Scan for the cell matching the given text and deliver its [x, y] coordinate at center. 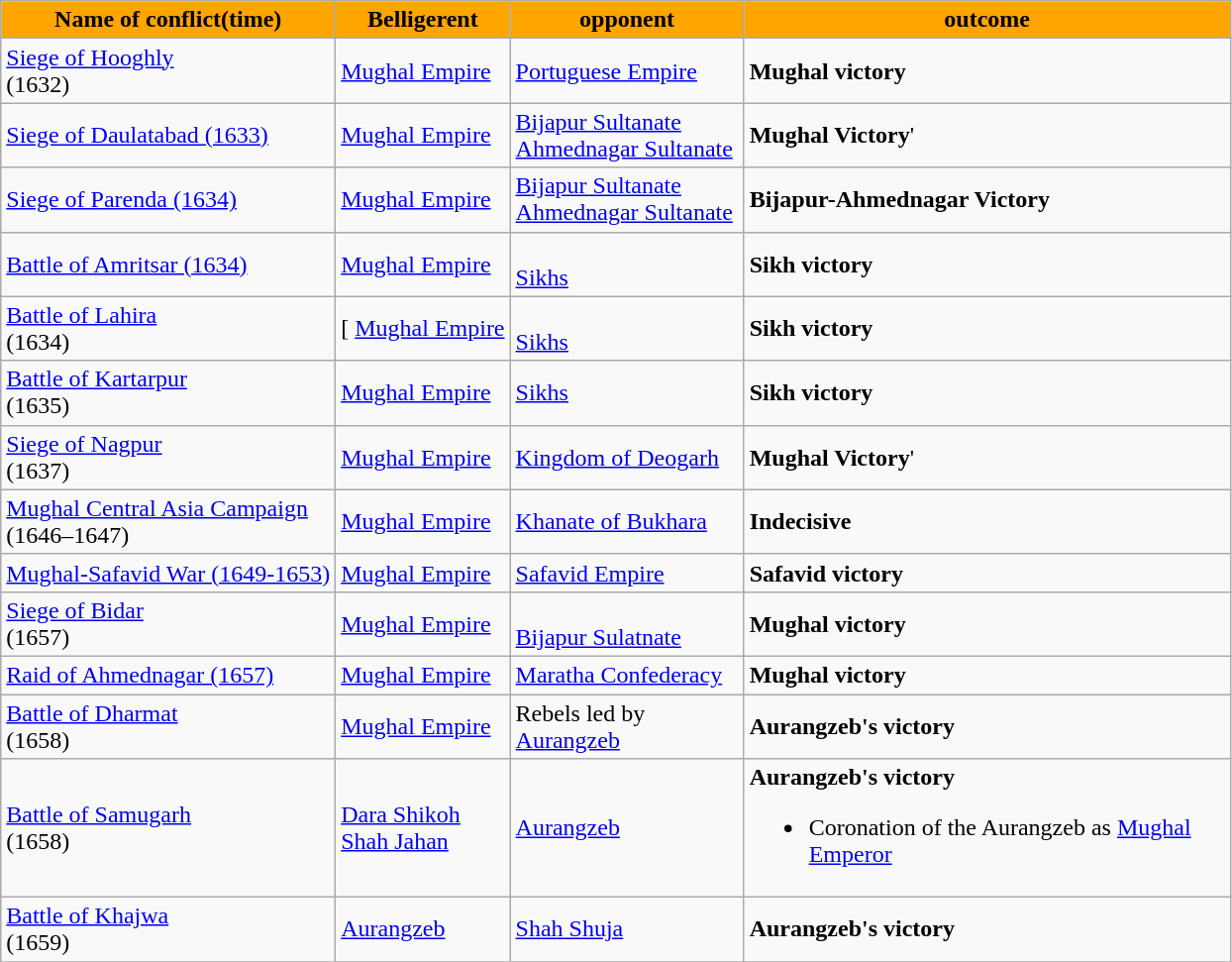
Siege of Nagpur(1637) [168, 458]
Siege of Bidar(1657) [168, 624]
Battle of Lahira(1634) [168, 329]
Shah Shuja [627, 929]
outcome [986, 20]
Battle of Amritsar (1634) [168, 264]
Maratha Confederacy [627, 675]
Belligerent [423, 20]
Battle of Dharmat(1658) [168, 725]
Dara ShikohShah Jahan [423, 828]
Siege of Parenda (1634) [168, 200]
Safavid Empire [627, 573]
Battle of Samugarh(1658) [168, 828]
opponent [627, 20]
Portuguese Empire [627, 71]
Raid of Ahmednagar (1657) [168, 675]
Aurangzeb's victoryCoronation of the Aurangzeb as Mughal Emperor [986, 828]
Khanate of Bukhara [627, 521]
Bijapur-Ahmednagar Victory [986, 200]
Kingdom of Deogarh [627, 458]
Battle of Kartarpur(1635) [168, 392]
Siege of Daulatabad (1633) [168, 135]
Mughal-Safavid War (1649-1653) [168, 573]
Safavid victory [986, 573]
Siege of Hooghly(1632) [168, 71]
Bijapur Sulatnate [627, 624]
Rebels led by Aurangzeb [627, 725]
Mughal Central Asia Campaign(1646–1647) [168, 521]
Name of conflict(time) [168, 20]
Battle of Khajwa(1659) [168, 929]
Indecisive [986, 521]
[ Mughal Empire [423, 329]
